Return the (x, y) coordinate for the center point of the cell that contains the specified text.  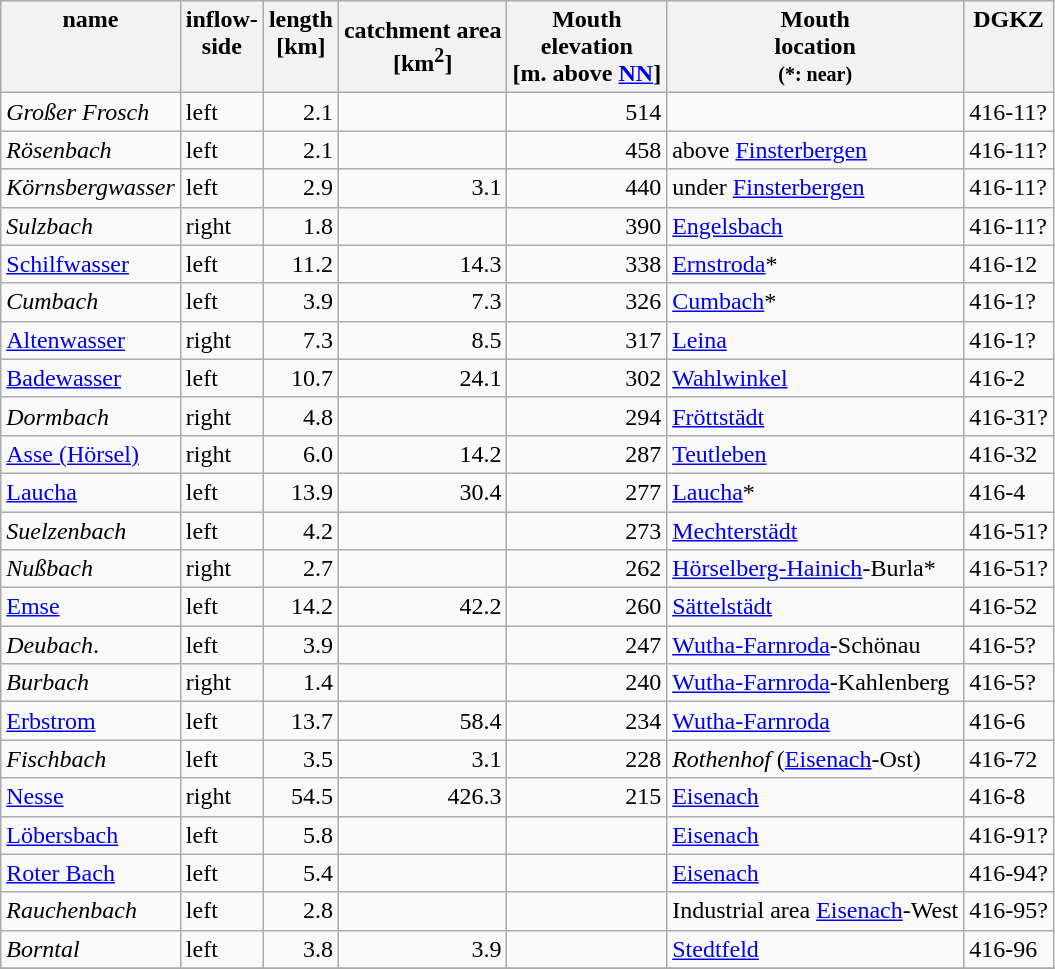
54.5 (300, 797)
Suelzenbach (91, 531)
above Finsterbergen (816, 150)
426.3 (422, 797)
Rauchenbach (91, 911)
Sulzbach (91, 226)
Schilfwasser (91, 264)
247 (587, 645)
302 (587, 378)
326 (587, 302)
Burbach (91, 683)
6.0 (300, 454)
416-2 (1009, 378)
Rösenbach (91, 150)
Stedtfeld (816, 949)
215 (587, 797)
2.8 (300, 911)
10.7 (300, 378)
name (91, 47)
416-12 (1009, 264)
240 (587, 683)
Rothenhof (Eisenach-Ost) (816, 759)
317 (587, 340)
5.8 (300, 835)
3.5 (300, 759)
Laucha* (816, 492)
Hörselberg-Hainich-Burla* (816, 569)
1.8 (300, 226)
Mouth location(*: near) (816, 47)
514 (587, 112)
Nußbach (91, 569)
Dormbach (91, 416)
338 (587, 264)
4.2 (300, 531)
Asse (Hörsel) (91, 454)
Sättelstädt (816, 607)
262 (587, 569)
Großer Frosch (91, 112)
8.5 (422, 340)
Badewasser (91, 378)
416-32 (1009, 454)
Industrial area Eisenach-West (816, 911)
1.4 (300, 683)
Cumbach* (816, 302)
Engelsbach (816, 226)
260 (587, 607)
440 (587, 188)
234 (587, 721)
58.4 (422, 721)
13.7 (300, 721)
Cumbach (91, 302)
Wutha-Farnroda (816, 721)
Roter Bach (91, 873)
416-31? (1009, 416)
228 (587, 759)
416-95? (1009, 911)
under Finsterbergen (816, 188)
416-4 (1009, 492)
Körnsbergwasser (91, 188)
Wutha-Farnroda-Kahlenberg (816, 683)
Löbersbach (91, 835)
416-72 (1009, 759)
277 (587, 492)
416-8 (1009, 797)
273 (587, 531)
Wahlwinkel (816, 378)
458 (587, 150)
Laucha (91, 492)
inflow- side (222, 47)
Fischbach (91, 759)
14.3 (422, 264)
DGKZ (1009, 47)
Fröttstädt (816, 416)
13.9 (300, 492)
30.4 (422, 492)
Mechterstädt (816, 531)
5.4 (300, 873)
2.9 (300, 188)
24.1 (422, 378)
Borntal (91, 949)
2.7 (300, 569)
Deubach. (91, 645)
4.8 (300, 416)
Mouthelevation[m. above NN] (587, 47)
416-96 (1009, 949)
42.2 (422, 607)
416-6 (1009, 721)
Ernstroda* (816, 264)
3.8 (300, 949)
length[km] (300, 47)
Erbstrom (91, 721)
Altenwasser (91, 340)
287 (587, 454)
catchment area [km2] (422, 47)
Teutleben (816, 454)
416-52 (1009, 607)
11.2 (300, 264)
Emse (91, 607)
416-94? (1009, 873)
Wutha-Farnroda-Schönau (816, 645)
294 (587, 416)
416-91? (1009, 835)
390 (587, 226)
Leina (816, 340)
Nesse (91, 797)
